Provide the (x, y) coordinate of the cell's center where the given text is located.  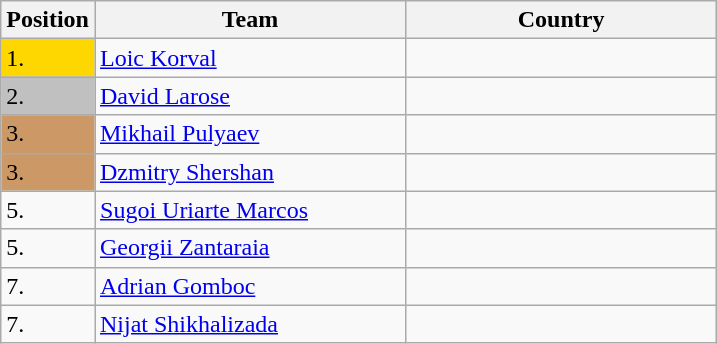
1. (48, 58)
Georgii Zantaraia (250, 248)
Nijat Shikhalizada (250, 324)
Team (250, 20)
Loic Korval (250, 58)
Dzmitry Shershan (250, 172)
2. (48, 96)
David Larose (250, 96)
Position (48, 20)
Mikhail Pulyaev (250, 134)
Adrian Gomboc (250, 286)
Country (562, 20)
Sugoi Uriarte Marcos (250, 210)
